Detect which cell encompasses the target text, then output its (X, Y) center coordinate. 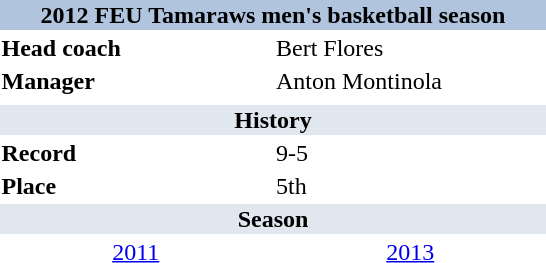
Bert Flores (410, 48)
Place (136, 186)
Anton Montinola (410, 81)
Manager (136, 81)
9-5 (410, 153)
Season (273, 219)
2012 FEU Tamaraws men's basketball season (273, 15)
History (273, 120)
Head coach (136, 48)
Record (136, 153)
5th (410, 186)
